Provide the (x, y) coordinate of the cell's center where the given text is located.  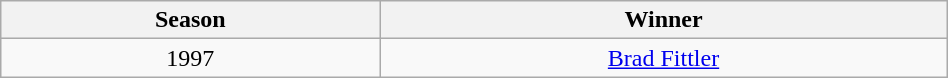
Season (190, 20)
Brad Fittler (664, 58)
1997 (190, 58)
Winner (664, 20)
